Extract the [x, y] coordinate from the center of the cell holding the provided text.  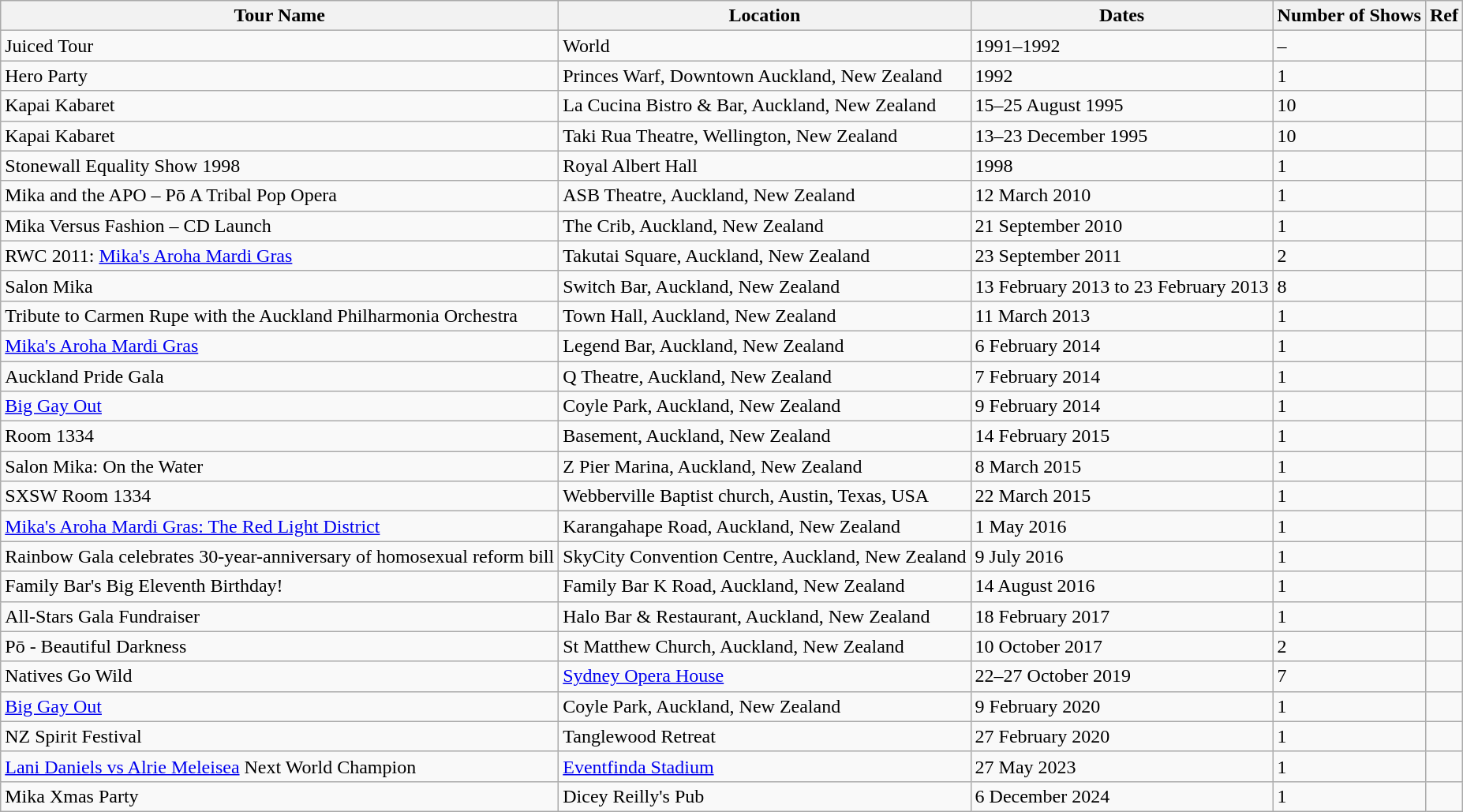
Room 1334 [279, 436]
Halo Bar & Restaurant, Auckland, New Zealand [765, 616]
NZ Spirit Festival [279, 736]
1991–1992 [1122, 46]
7 [1349, 676]
Stonewall Equality Show 1998 [279, 166]
13 February 2013 to 23 February 2013 [1122, 286]
10 October 2017 [1122, 646]
Ref [1444, 16]
9 February 2020 [1122, 706]
Mika and the APO – Pō A Tribal Pop Opera [279, 196]
Royal Albert Hall [765, 166]
Dates [1122, 16]
1 May 2016 [1122, 526]
Tribute to Carmen Rupe with the Auckland Philharmonia Orchestra [279, 316]
The Crib, Auckland, New Zealand [765, 226]
Rainbow Gala celebrates 30-year-anniversary of homosexual reform bill [279, 556]
Karangahape Road, Auckland, New Zealand [765, 526]
SkyCity Convention Centre, Auckland, New Zealand [765, 556]
Mika Versus Fashion – CD Launch [279, 226]
14 August 2016 [1122, 586]
Lani Daniels vs Alrie Meleisea Next World Champion [279, 766]
SXSW Room 1334 [279, 496]
Salon Mika: On the Water [279, 466]
Sydney Opera House [765, 676]
– [1349, 46]
7 February 2014 [1122, 376]
Switch Bar, Auckland, New Zealand [765, 286]
6 February 2014 [1122, 346]
St Matthew Church, Auckland, New Zealand [765, 646]
Mika's Aroha Mardi Gras: The Red Light District [279, 526]
6 December 2024 [1122, 796]
Princes Warf, Downtown Auckland, New Zealand [765, 76]
18 February 2017 [1122, 616]
Auckland Pride Gala [279, 376]
Location [765, 16]
Z Pier Marina, Auckland, New Zealand [765, 466]
8 [1349, 286]
13–23 December 1995 [1122, 136]
Town Hall, Auckland, New Zealand [765, 316]
Pō - Beautiful Darkness [279, 646]
Takutai Square, Auckland, New Zealand [765, 256]
14 February 2015 [1122, 436]
23 September 2011 [1122, 256]
27 February 2020 [1122, 736]
21 September 2010 [1122, 226]
9 February 2014 [1122, 406]
RWC 2011: Mika's Aroha Mardi Gras [279, 256]
Tour Name [279, 16]
15–25 August 1995 [1122, 106]
22–27 October 2019 [1122, 676]
Tanglewood Retreat [765, 736]
Family Bar's Big Eleventh Birthday! [279, 586]
Mika Xmas Party [279, 796]
1992 [1122, 76]
World [765, 46]
Salon Mika [279, 286]
Dicey Reilly's Pub [765, 796]
Natives Go Wild [279, 676]
Legend Bar, Auckland, New Zealand [765, 346]
Q Theatre, Auckland, New Zealand [765, 376]
8 March 2015 [1122, 466]
ASB Theatre, Auckland, New Zealand [765, 196]
Mika's Aroha Mardi Gras [279, 346]
Juiced Tour [279, 46]
1998 [1122, 166]
All-Stars Gala Fundraiser [279, 616]
11 March 2013 [1122, 316]
12 March 2010 [1122, 196]
Basement, Auckland, New Zealand [765, 436]
9 July 2016 [1122, 556]
Hero Party [279, 76]
27 May 2023 [1122, 766]
Family Bar K Road, Auckland, New Zealand [765, 586]
Taki Rua Theatre, Wellington, New Zealand [765, 136]
22 March 2015 [1122, 496]
La Cucina Bistro & Bar, Auckland, New Zealand [765, 106]
Number of Shows [1349, 16]
Webberville Baptist church, Austin, Texas, USA [765, 496]
Eventfinda Stadium [765, 766]
